Determine the [X, Y] coordinate at the center of the cell enclosing the given text.  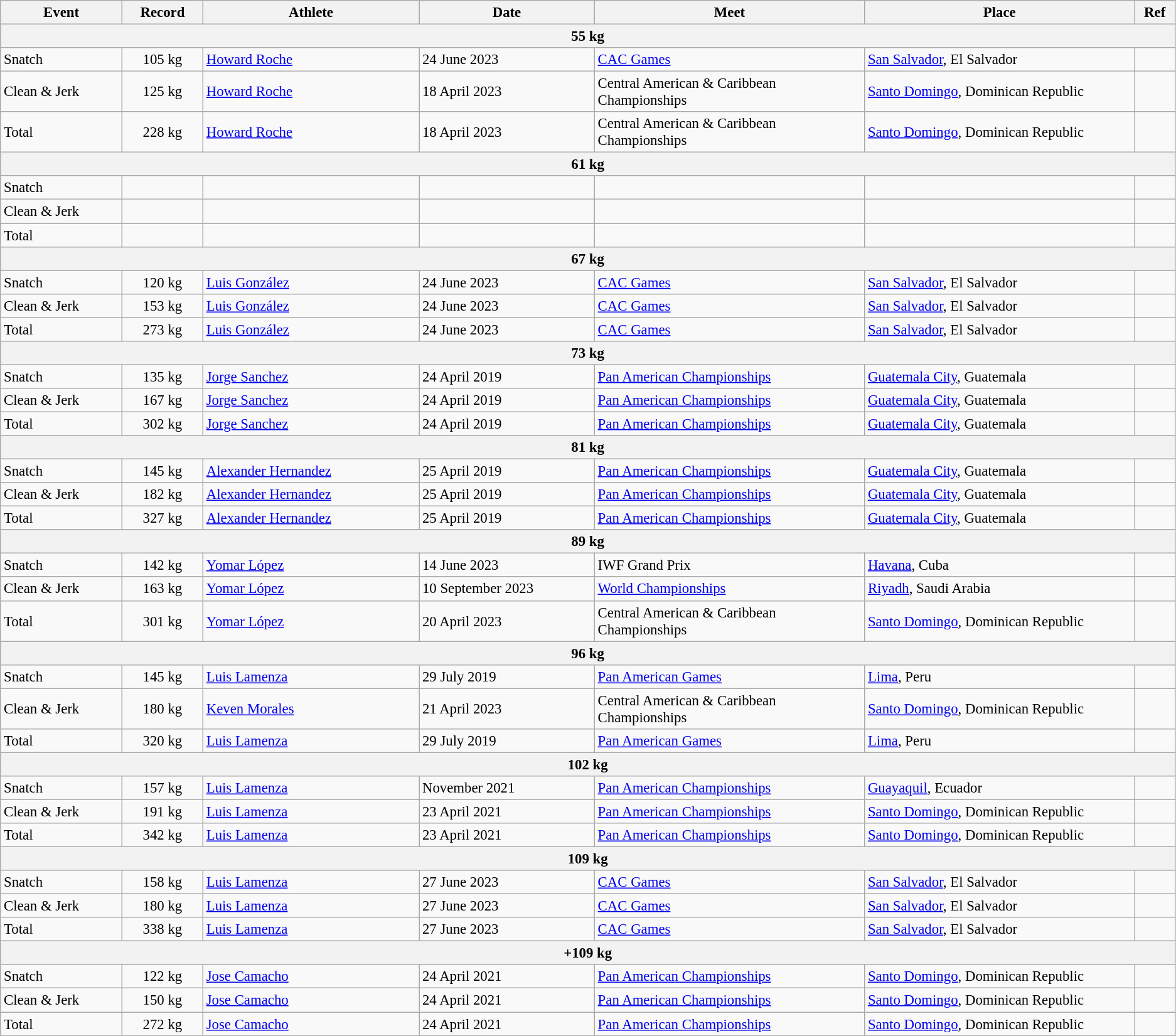
338 kg [162, 929]
157 kg [162, 788]
191 kg [162, 811]
67 kg [588, 259]
61 kg [588, 164]
142 kg [162, 565]
135 kg [162, 376]
Riyadh, Saudi Arabia [1000, 589]
228 kg [162, 132]
Keven Morales [311, 709]
153 kg [162, 306]
122 kg [162, 977]
320 kg [162, 741]
89 kg [588, 542]
73 kg [588, 353]
163 kg [162, 589]
Ref [1155, 13]
272 kg [162, 1024]
Record [162, 13]
81 kg [588, 447]
Meet [729, 13]
+109 kg [588, 953]
World Championships [729, 589]
Date [507, 13]
55 kg [588, 36]
120 kg [162, 282]
21 April 2023 [507, 709]
IWF Grand Prix [729, 565]
342 kg [162, 835]
Havana, Cuba [1000, 565]
Event [61, 13]
167 kg [162, 400]
14 June 2023 [507, 565]
Guayaquil, Ecuador [1000, 788]
327 kg [162, 518]
150 kg [162, 1000]
125 kg [162, 92]
Athlete [311, 13]
182 kg [162, 494]
109 kg [588, 859]
105 kg [162, 60]
96 kg [588, 653]
302 kg [162, 424]
158 kg [162, 882]
20 April 2023 [507, 621]
273 kg [162, 329]
301 kg [162, 621]
10 September 2023 [507, 589]
Place [1000, 13]
November 2021 [507, 788]
102 kg [588, 764]
